For the text-containing cell, return its midpoint in (x, y) coordinate format. 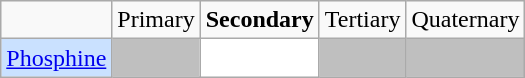
Secondary (260, 20)
Tertiary (362, 20)
Phosphine (56, 58)
Quaternary (466, 20)
Primary (156, 20)
